Pinpoint the cell where the given text exists, returning its [x, y] midpoint coordinate. 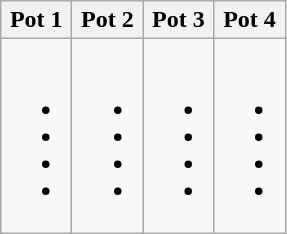
Pot 1 [36, 20]
Pot 4 [250, 20]
Pot 3 [178, 20]
Pot 2 [108, 20]
